Pinpoint the cell where the given text exists, returning its [X, Y] midpoint coordinate. 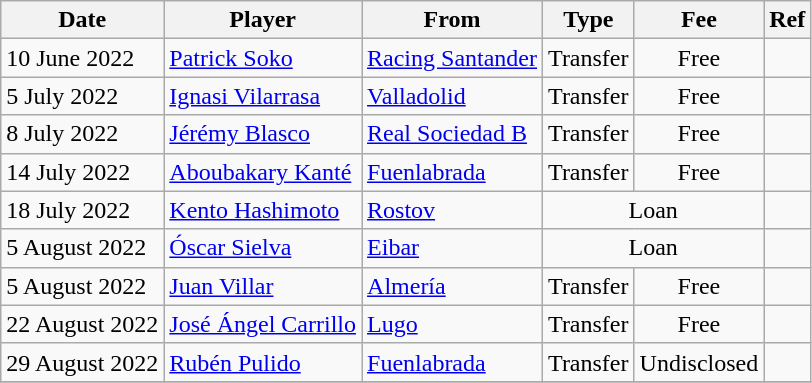
Real Sociedad B [452, 134]
Kento Hashimoto [263, 210]
Eibar [452, 248]
Patrick Soko [263, 58]
18 July 2022 [82, 210]
José Ángel Carrillo [263, 324]
From [452, 20]
Racing Santander [452, 58]
8 July 2022 [82, 134]
Rubén Pulido [263, 362]
Fee [699, 20]
Ref [788, 20]
Valladolid [452, 96]
Type [589, 20]
29 August 2022 [82, 362]
Date [82, 20]
Ignasi Vilarrasa [263, 96]
Player [263, 20]
Juan Villar [263, 286]
Aboubakary Kanté [263, 172]
Almería [452, 286]
Óscar Sielva [263, 248]
Undisclosed [699, 362]
22 August 2022 [82, 324]
14 July 2022 [82, 172]
Jérémy Blasco [263, 134]
10 June 2022 [82, 58]
Rostov [452, 210]
5 July 2022 [82, 96]
Lugo [452, 324]
